Scan for the cell matching the given text and deliver its (x, y) coordinate at center. 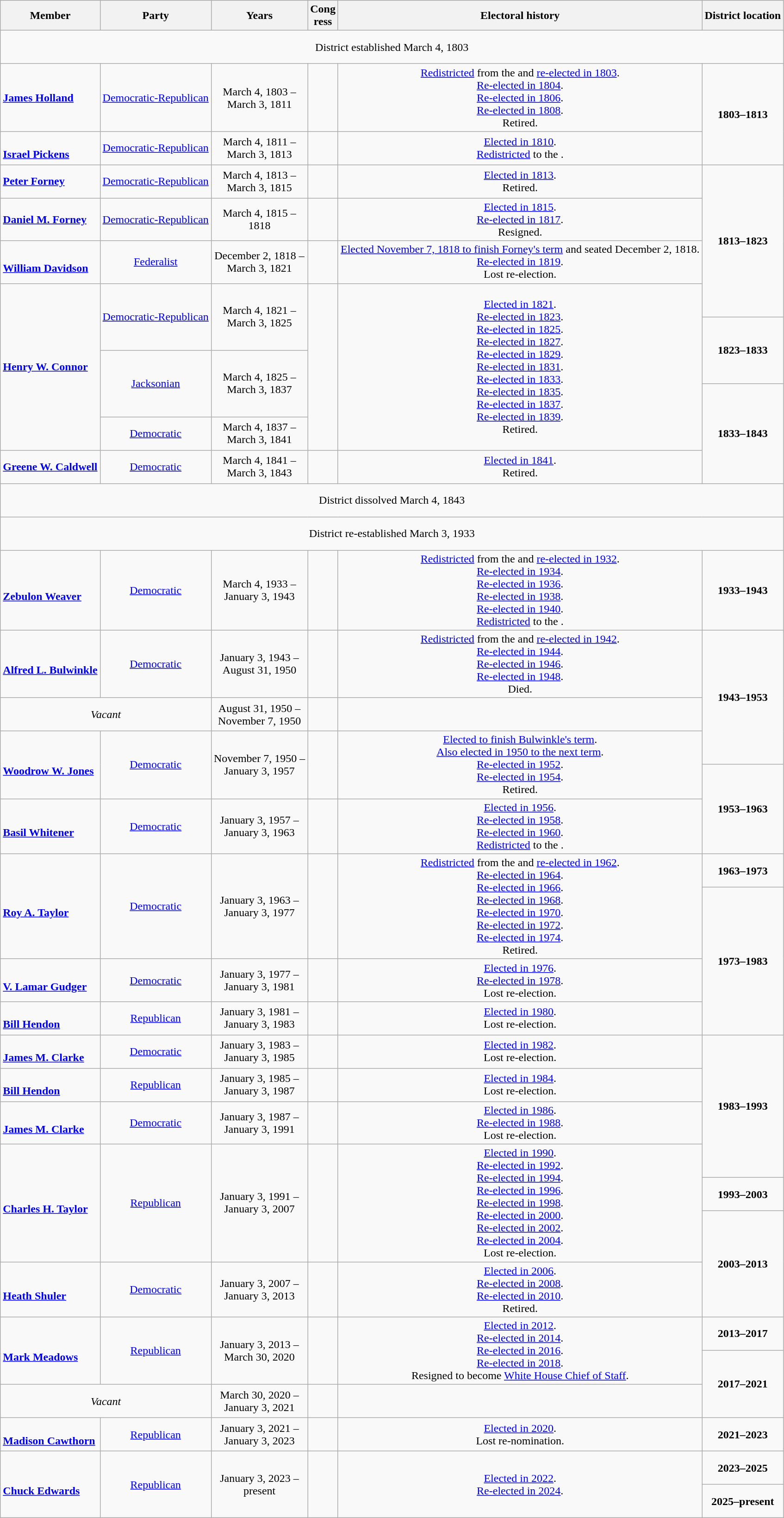
Elected in 2020.Lost re-nomination. (520, 1435)
January 3, 2021 –January 3, 2023 (259, 1435)
Elected in 1815.Re-elected in 1817.Resigned. (520, 219)
District location (743, 16)
District established March 4, 1803 (392, 47)
Elected in 1982.Lost re-election. (520, 1051)
Redistricted from the and re-elected in 1942.Re-elected in 1944.Re-elected in 1946.Re-elected in 1948.Died. (520, 664)
1823–1833 (743, 350)
March 4, 1815 –1818 (259, 219)
Party (156, 16)
Elected in 1976.Re-elected in 1978.Lost re-election. (520, 980)
Peter Forney (50, 181)
1933–1943 (743, 590)
January 3, 1963 –January 3, 1977 (259, 906)
March 4, 1837 –March 3, 1841 (259, 433)
Zebulon Weaver (50, 590)
V. Lamar Gudger (50, 980)
2003–2013 (743, 1264)
January 3, 1987 –January 3, 1991 (259, 1123)
Redistricted from the and re-elected in 1932.Re-elected in 1934.Re-elected in 1936.Re-elected in 1938.Re-elected in 1940.Redistricted to the . (520, 590)
Elected to finish Bulwinkle's term.Also elected in 1950 to the next term.Re-elected in 1952.Re-elected in 1954.Retired. (520, 765)
January 3, 1983 –January 3, 1985 (259, 1051)
Daniel M. Forney (50, 219)
District dissolved March 4, 1843 (392, 500)
2023–2025 (743, 1468)
1983–1993 (743, 1106)
January 3, 1977 –January 3, 1981 (259, 980)
1973–1983 (743, 961)
Greene W. Caldwell (50, 467)
March 30, 2020 –January 3, 2021 (259, 1401)
2013–2017 (743, 1334)
Electoral history (520, 16)
Basil Whitener (50, 826)
Redistricted from the and re-elected in 1803.Re-elected in 1804.Re-elected in 1806.Re-elected in 1808.Retired. (520, 98)
January 3, 1985 –January 3, 1987 (259, 1085)
Elected in 2006.Re-elected in 2008.Re-elected in 2010.Retired. (520, 1290)
March 4, 1821 –March 3, 1825 (259, 317)
March 4, 1811 –March 3, 1813 (259, 148)
Roy A. Taylor (50, 906)
Elected in 1841.Retired. (520, 467)
January 3, 1957 –January 3, 1963 (259, 826)
January 3, 2013 –March 30, 2020 (259, 1351)
2025–present (743, 1501)
Madison Cawthorn (50, 1435)
January 3, 2023 –present (259, 1485)
Mark Meadows (50, 1351)
Jacksonian (156, 383)
1963–1973 (743, 870)
March 4, 1813 –March 3, 1815 (259, 181)
December 2, 1818 –March 3, 1821 (259, 262)
Henry W. Connor (50, 367)
Elected in 1984.Lost re-election. (520, 1085)
Elected in 1980.Lost re-election. (520, 1018)
Member (50, 16)
March 4, 1841 –March 3, 1843 (259, 467)
November 7, 1950 –January 3, 1957 (259, 765)
1833–1843 (743, 433)
Elected November 7, 1818 to finish Forney's term and seated December 2, 1818.Re-elected in 1819.Lost re-election. (520, 262)
Elected in 1813.Retired. (520, 181)
Woodrow W. Jones (50, 765)
1943–1953 (743, 697)
Elected in 1810.Redistricted to the . (520, 148)
Elected in 2022.Re-elected in 2024. (520, 1485)
2021–2023 (743, 1435)
March 4, 1825 –March 3, 1837 (259, 383)
Chuck Edwards (50, 1485)
Heath Shuler (50, 1290)
Elected in 1986.Re-elected in 1988.Lost re-election. (520, 1123)
1803–1813 (743, 114)
Alfred L. Bulwinkle (50, 664)
1993–2003 (743, 1194)
March 4, 1933 –January 3, 1943 (259, 590)
January 3, 1943 –August 31, 1950 (259, 664)
1813–1823 (743, 241)
Elected in 2012.Re-elected in 2014.Re-elected in 2016.Re-elected in 2018. Resigned to become White House Chief of Staff. (520, 1351)
January 3, 2007 –January 3, 2013 (259, 1290)
Israel Pickens (50, 148)
James Holland (50, 98)
William Davidson (50, 262)
Elected in 1956.Re-elected in 1958.Re-elected in 1960.Redistricted to the . (520, 826)
1953–1963 (743, 809)
District re-established March 3, 1933 (392, 533)
2017–2021 (743, 1384)
August 31, 1950 –November 7, 1950 (259, 714)
Charles H. Taylor (50, 1203)
March 4, 1803 –March 3, 1811 (259, 98)
January 3, 1991 –January 3, 2007 (259, 1203)
Years (259, 16)
Federalist (156, 262)
January 3, 1981 –January 3, 1983 (259, 1018)
Congress (323, 16)
